For the text-containing cell, return its midpoint in [X, Y] coordinate format. 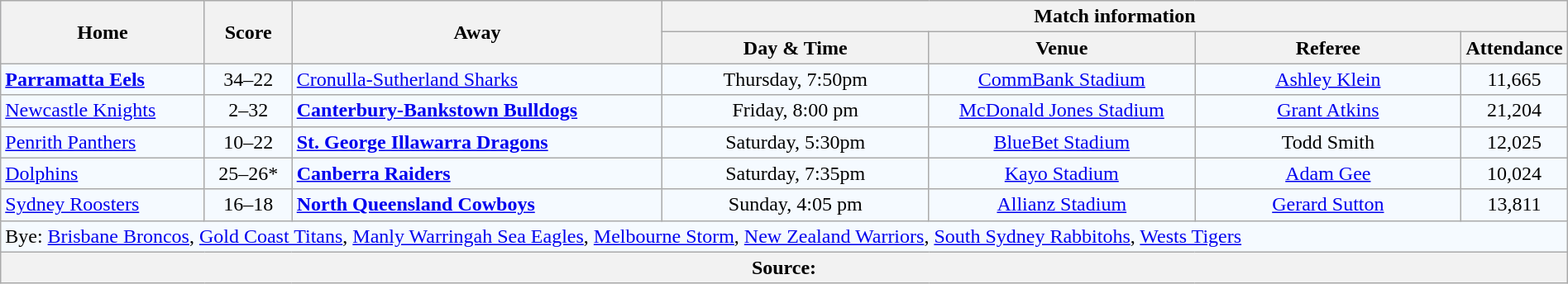
16–18 [248, 205]
Gerard Sutton [1328, 205]
CommBank Stadium [1062, 79]
Home [103, 32]
2–32 [248, 111]
Bye: Brisbane Broncos, Gold Coast Titans, Manly Warringah Sea Eagles, Melbourne Storm, New Zealand Warriors, South Sydney Rabbitohs, Wests Tigers [784, 236]
Thursday, 7:50pm [796, 79]
Adam Gee [1328, 173]
Dolphins [103, 173]
Match information [1115, 17]
Saturday, 5:30pm [796, 142]
Todd Smith [1328, 142]
Allianz Stadium [1062, 205]
Canberra Raiders [476, 173]
34–22 [248, 79]
21,204 [1514, 111]
Venue [1062, 48]
Kayo Stadium [1062, 173]
Referee [1328, 48]
12,025 [1514, 142]
BlueBet Stadium [1062, 142]
Attendance [1514, 48]
St. George Illawarra Dragons [476, 142]
Saturday, 7:35pm [796, 173]
13,811 [1514, 205]
Sydney Roosters [103, 205]
Source: [784, 267]
10–22 [248, 142]
Score [248, 32]
Penrith Panthers [103, 142]
11,665 [1514, 79]
Ashley Klein [1328, 79]
10,024 [1514, 173]
Grant Atkins [1328, 111]
Away [476, 32]
25–26* [248, 173]
McDonald Jones Stadium [1062, 111]
Newcastle Knights [103, 111]
Day & Time [796, 48]
Cronulla-Sutherland Sharks [476, 79]
North Queensland Cowboys [476, 205]
Parramatta Eels [103, 79]
Sunday, 4:05 pm [796, 205]
Friday, 8:00 pm [796, 111]
Canterbury-Bankstown Bulldogs [476, 111]
